Provide the (x, y) coordinate of the cell's center where the given text is located.  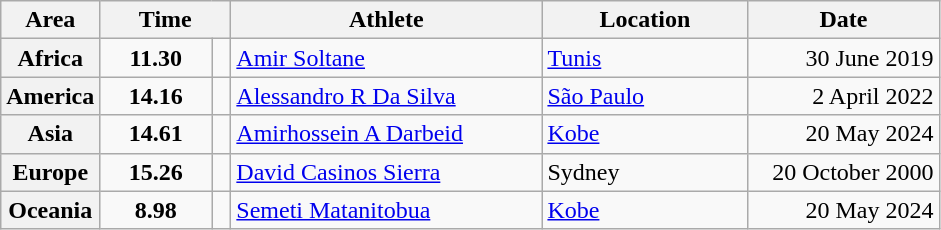
2 April 2022 (844, 96)
30 June 2019 (844, 58)
11.30 (156, 58)
Asia (50, 134)
Tunis (645, 58)
Athlete (386, 20)
15.26 (156, 172)
David Casinos Sierra (386, 172)
Time (166, 20)
8.98 (156, 210)
14.61 (156, 134)
Europe (50, 172)
14.16 (156, 96)
Location (645, 20)
Area (50, 20)
America (50, 96)
Date (844, 20)
Oceania (50, 210)
Sydney (645, 172)
Semeti Matanitobua (386, 210)
Africa (50, 58)
São Paulo (645, 96)
Alessandro R Da Silva (386, 96)
Amir Soltane (386, 58)
20 October 2000 (844, 172)
Amirhossein A Darbeid (386, 134)
